Extract the (x, y) coordinate from the center of the cell holding the provided text.  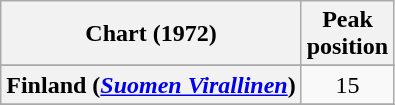
Chart (1972) (151, 34)
Peakposition (347, 34)
Finland (Suomen Virallinen) (151, 85)
15 (347, 85)
